Return the (X, Y) coordinate for the center point of the cell that contains the specified text.  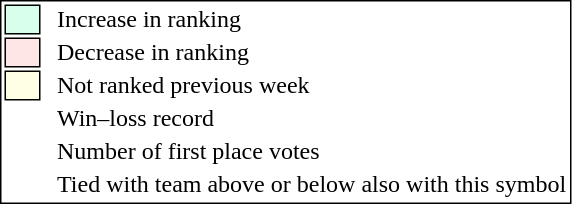
Increase in ranking (312, 19)
Number of first place votes (312, 151)
Win–loss record (312, 119)
Tied with team above or below also with this symbol (312, 185)
Decrease in ranking (312, 53)
Not ranked previous week (312, 85)
